Extract the (X, Y) coordinate from the center of the cell holding the provided text.  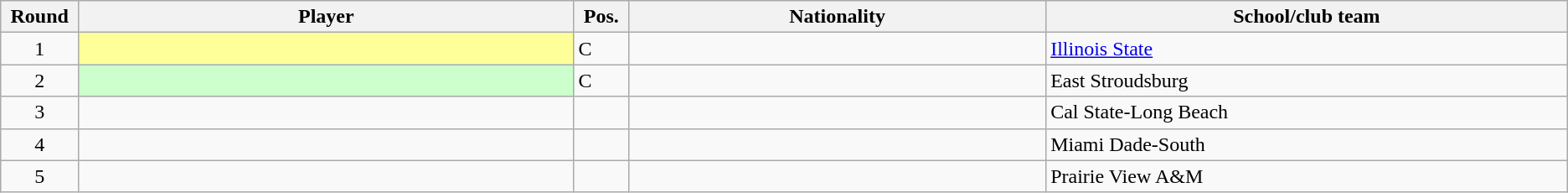
2 (40, 81)
School/club team (1307, 17)
Illinois State (1307, 49)
Cal State-Long Beach (1307, 112)
Miami Dade-South (1307, 144)
Round (40, 17)
4 (40, 144)
5 (40, 176)
3 (40, 112)
Nationality (838, 17)
1 (40, 49)
Player (327, 17)
Pos. (601, 17)
Prairie View A&M (1307, 176)
East Stroudsburg (1307, 81)
